Identify which cell holds the provided text, then report its (X, Y) central coordinate. 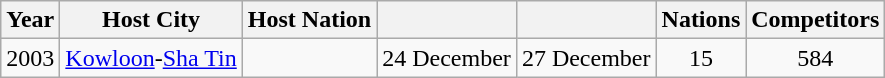
Competitors (816, 20)
Year (30, 20)
Host Nation (309, 20)
Host City (151, 20)
27 December (586, 58)
15 (701, 58)
584 (816, 58)
24 December (447, 58)
2003 (30, 58)
Kowloon-Sha Tin (151, 58)
Nations (701, 20)
